Search for the cell housing the specified text and yield its [x, y] center coordinate. 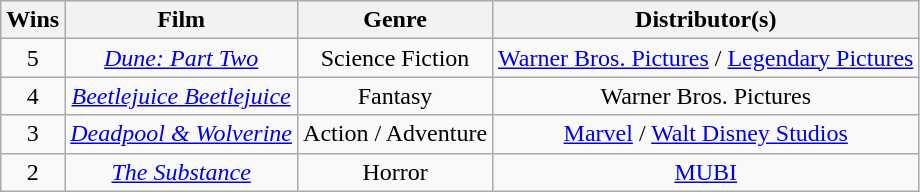
Science Fiction [396, 58]
Action / Adventure [396, 134]
Genre [396, 20]
Beetlejuice Beetlejuice [182, 96]
Distributor(s) [706, 20]
Marvel / Walt Disney Studios [706, 134]
5 [33, 58]
Film [182, 20]
2 [33, 172]
Wins [33, 20]
3 [33, 134]
Warner Bros. Pictures / Legendary Pictures [706, 58]
MUBI [706, 172]
Dune: Part Two [182, 58]
Horror [396, 172]
The Substance [182, 172]
4 [33, 96]
Fantasy [396, 96]
Warner Bros. Pictures [706, 96]
Deadpool & Wolverine [182, 134]
